Detect which cell encompasses the target text, then output its [x, y] center coordinate. 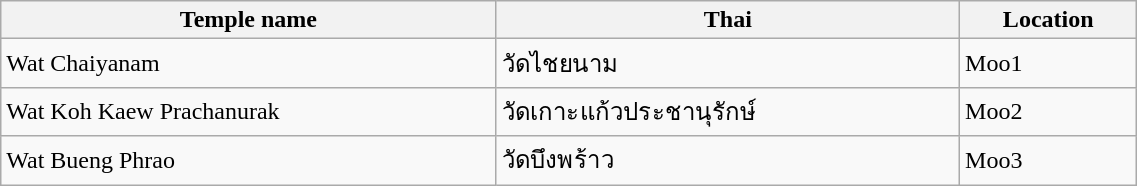
Wat Bueng Phrao [248, 160]
วัดเกาะแก้วประชานุรักษ์ [728, 112]
Wat Chaiyanam [248, 64]
วัดบึงพร้าว [728, 160]
Temple name [248, 20]
Moo1 [1048, 64]
Moo3 [1048, 160]
Moo2 [1048, 112]
Thai [728, 20]
Wat Koh Kaew Prachanurak [248, 112]
วัดไชยนาม [728, 64]
Location [1048, 20]
